Identify which cell holds the provided text, then report its (X, Y) central coordinate. 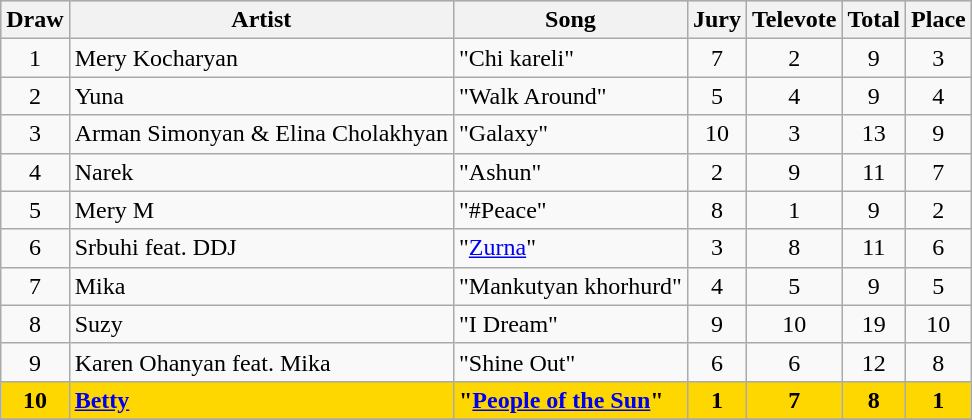
Srbuhi feat. DDJ (261, 248)
Narek (261, 172)
Televote (794, 20)
19 (874, 324)
Jury (716, 20)
Karen Ohanyan feat. Mika (261, 362)
"Mankutyan khorhurd" (570, 286)
Mery M (261, 210)
"Chi kareli" (570, 58)
"I Dream" (570, 324)
Yuna (261, 96)
"Zurna" (570, 248)
Total (874, 20)
13 (874, 134)
Suzy (261, 324)
Draw (35, 20)
12 (874, 362)
"Shine Out" (570, 362)
Artist (261, 20)
"Walk Around" (570, 96)
Mika (261, 286)
Mery Kocharyan (261, 58)
Song (570, 20)
Place (939, 20)
"People of the Sun" (570, 400)
Arman Simonyan & Elina Cholakhyan (261, 134)
"Galaxy" (570, 134)
Betty (261, 400)
"#Peace" (570, 210)
"Ashun" (570, 172)
